Return the [X, Y] coordinate for the center point of the cell that contains the specified text.  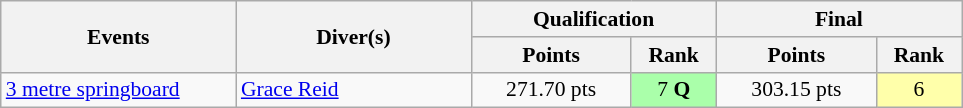
Grace Reid [354, 90]
6 [918, 90]
303.15 pts [796, 90]
Final [838, 19]
Qualification [594, 19]
Events [118, 36]
271.70 pts [551, 90]
7 Q [674, 90]
Diver(s) [354, 36]
3 metre springboard [118, 90]
